Pinpoint the cell where the given text exists, returning its [x, y] midpoint coordinate. 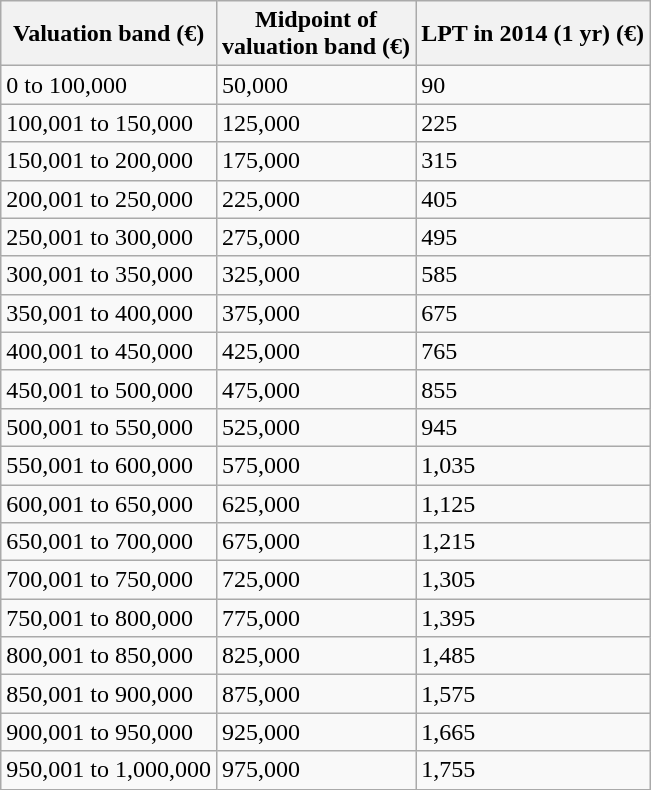
350,001 to 400,000 [109, 313]
175,000 [316, 161]
125,000 [316, 123]
425,000 [316, 351]
150,001 to 200,000 [109, 161]
495 [533, 237]
855 [533, 389]
800,001 to 850,000 [109, 656]
475,000 [316, 389]
975,000 [316, 770]
525,000 [316, 427]
900,001 to 950,000 [109, 732]
945 [533, 427]
850,001 to 900,000 [109, 694]
375,000 [316, 313]
675 [533, 313]
1,305 [533, 580]
750,001 to 800,000 [109, 618]
625,000 [316, 503]
Midpoint ofvaluation band (€) [316, 34]
325,000 [316, 275]
200,001 to 250,000 [109, 199]
1,665 [533, 732]
1,755 [533, 770]
825,000 [316, 656]
50,000 [316, 85]
1,575 [533, 694]
700,001 to 750,000 [109, 580]
LPT in 2014 (1 yr) (€) [533, 34]
90 [533, 85]
575,000 [316, 465]
225,000 [316, 199]
775,000 [316, 618]
585 [533, 275]
275,000 [316, 237]
650,001 to 700,000 [109, 542]
875,000 [316, 694]
1,125 [533, 503]
500,001 to 550,000 [109, 427]
315 [533, 161]
400,001 to 450,000 [109, 351]
950,001 to 1,000,000 [109, 770]
765 [533, 351]
550,001 to 600,000 [109, 465]
725,000 [316, 580]
600,001 to 650,000 [109, 503]
450,001 to 500,000 [109, 389]
405 [533, 199]
Valuation band (€) [109, 34]
0 to 100,000 [109, 85]
300,001 to 350,000 [109, 275]
675,000 [316, 542]
1,215 [533, 542]
1,485 [533, 656]
1,395 [533, 618]
225 [533, 123]
250,001 to 300,000 [109, 237]
100,001 to 150,000 [109, 123]
1,035 [533, 465]
925,000 [316, 732]
